Identify which cell holds the provided text, then report its [x, y] central coordinate. 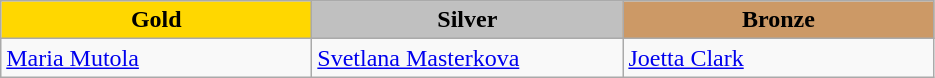
Silver [468, 20]
Joetta Clark [778, 58]
Gold [156, 20]
Bronze [778, 20]
Svetlana Masterkova [468, 58]
Maria Mutola [156, 58]
